Determine the [x, y] coordinate at the center of the cell enclosing the given text.  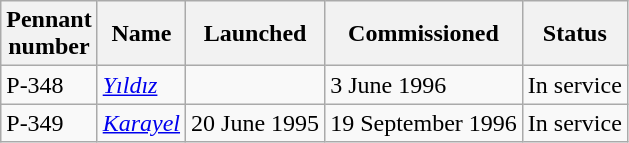
Status [574, 34]
Name [141, 34]
Pennantnumber [49, 34]
Karayel [141, 123]
3 June 1996 [424, 85]
20 June 1995 [256, 123]
P-348 [49, 85]
Yıldız [141, 85]
P-349 [49, 123]
Commissioned [424, 34]
19 September 1996 [424, 123]
Launched [256, 34]
